Return the (X, Y) coordinate for the center point of the cell that contains the specified text.  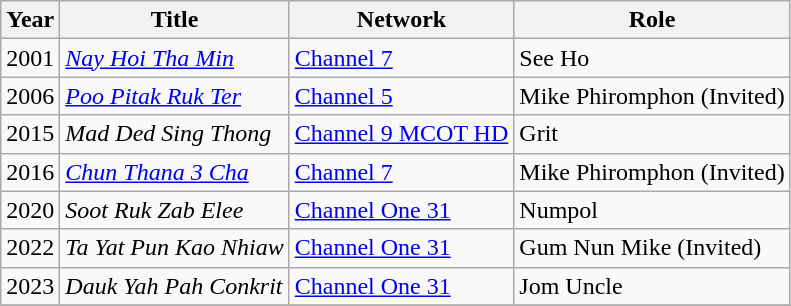
Grit (652, 134)
Year (30, 20)
Gum Nun Mike (Invited) (652, 248)
Soot Ruk Zab Elee (174, 210)
Network (402, 20)
2016 (30, 172)
Role (652, 20)
Mad Ded Sing Thong (174, 134)
2023 (30, 286)
Nay Hoi Tha Min (174, 58)
Jom Uncle (652, 286)
Title (174, 20)
2006 (30, 96)
2020 (30, 210)
Chun Thana 3 Cha (174, 172)
2015 (30, 134)
Channel 5 (402, 96)
Dauk Yah Pah Conkrit (174, 286)
Numpol (652, 210)
Channel 9 MCOT HD (402, 134)
2022 (30, 248)
2001 (30, 58)
See Ho (652, 58)
Poo Pitak Ruk Ter (174, 96)
Ta Yat Pun Kao Nhiaw (174, 248)
